From the cell containing the given text, extract its center point as (X, Y) coordinate. 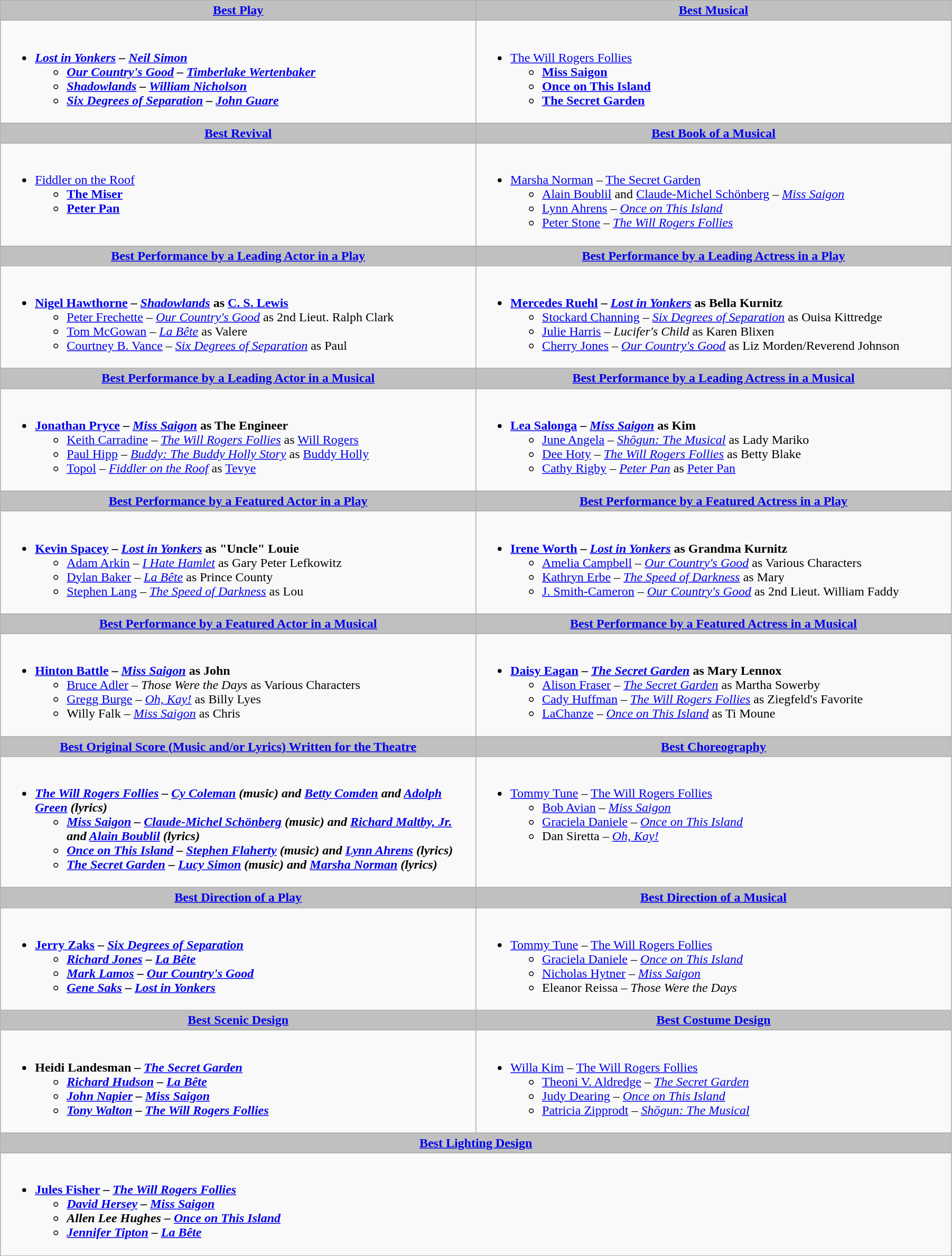
Best Original Score (Music and/or Lyrics) Written for the Theatre (238, 747)
Jerry Zaks – Six Degrees of SeparationRichard Jones – La BêteMark Lamos – Our Country's GoodGene Saks – Lost in Yonkers (238, 959)
Best Performance by a Featured Actress in a Musical (714, 624)
Best Lighting Design (476, 1143)
Best Book of a Musical (714, 133)
Best Performance by a Leading Actress in a Play (714, 256)
Best Direction of a Musical (714, 898)
Best Revival (238, 133)
Tommy Tune – The Will Rogers FolliesBob Avian – Miss SaigonGraciela Daniele – Once on This IslandDan Siretta – Oh, Kay! (714, 822)
Jules Fisher – The Will Rogers FolliesDavid Hersey – Miss SaigonAllen Lee Hughes – Once on This IslandJennifer Tipton – La Bête (476, 1204)
Best Performance by a Leading Actress in a Musical (714, 378)
Best Scenic Design (238, 1020)
Best Performance by a Featured Actor in a Musical (238, 624)
Lost in Yonkers – Neil SimonOur Country's Good – Timberlake WertenbakerShadowlands – William NicholsonSix Degrees of Separation – John Guare (238, 72)
Best Performance by a Featured Actress in a Play (714, 501)
Heidi Landesman – The Secret GardenRichard Hudson – La BêteJohn Napier – Miss SaigonTony Walton – The Will Rogers Follies (238, 1082)
Best Musical (714, 11)
Best Costume Design (714, 1020)
Best Direction of a Play (238, 898)
The Will Rogers FolliesMiss SaigonOnce on This IslandThe Secret Garden (714, 72)
Willa Kim – The Will Rogers FolliesTheoni V. Aldredge – The Secret GardenJudy Dearing – Once on This IslandPatricia Zipprodt – Shōgun: The Musical (714, 1082)
Best Choreography (714, 747)
Best Performance by a Leading Actor in a Play (238, 256)
Tommy Tune – The Will Rogers FolliesGraciela Daniele – Once on This IslandNicholas Hytner – Miss SaigonEleanor Reissa – Those Were the Days (714, 959)
Best Performance by a Leading Actor in a Musical (238, 378)
Fiddler on the RoofThe MiserPeter Pan (238, 194)
Best Play (238, 11)
Best Performance by a Featured Actor in a Play (238, 501)
